Scan for the cell matching the given text and deliver its [X, Y] coordinate at center. 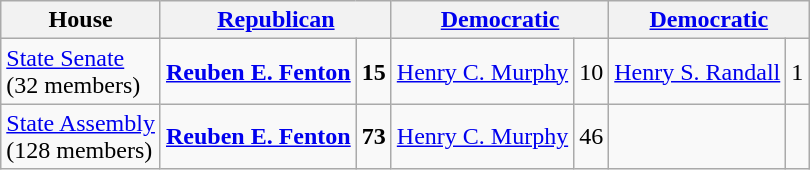
House [81, 20]
46 [592, 136]
State Assembly (128 members) [81, 136]
State Senate (32 members) [81, 72]
10 [592, 72]
15 [374, 72]
1 [798, 72]
73 [374, 136]
Republican [276, 20]
Henry S. Randall [698, 72]
